Return [x, y] of the center of cell containing provided text 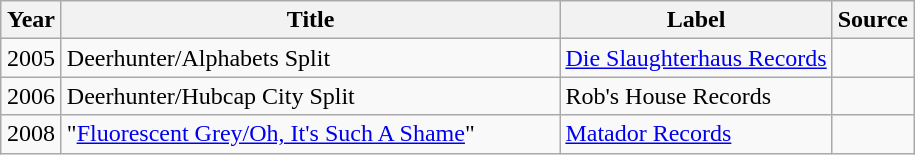
Year [32, 20]
"Fluorescent Grey/Oh, It's Such A Shame" [310, 134]
2006 [32, 96]
Rob's House Records [696, 96]
2008 [32, 134]
Matador Records [696, 134]
Deerhunter/Alphabets Split [310, 58]
Label [696, 20]
Title [310, 20]
Deerhunter/Hubcap City Split [310, 96]
Die Slaughterhaus Records [696, 58]
2005 [32, 58]
Source [872, 20]
